Pinpoint the cell where the given text exists, returning its [x, y] midpoint coordinate. 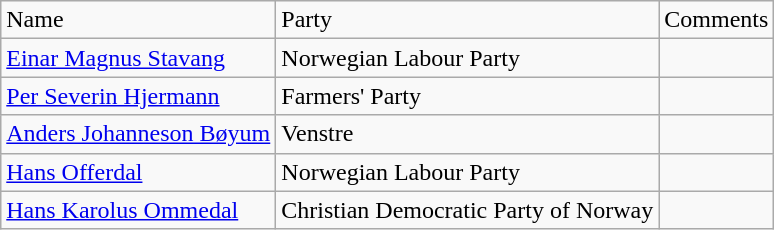
Party [468, 20]
Comments [716, 20]
Per Severin Hjermann [138, 96]
Hans Karolus Ommedal [138, 210]
Anders Johanneson Bøyum [138, 134]
Christian Democratic Party of Norway [468, 210]
Venstre [468, 134]
Hans Offerdal [138, 172]
Farmers' Party [468, 96]
Einar Magnus Stavang [138, 58]
Name [138, 20]
